From the cell containing the given text, extract its center point as (x, y) coordinate. 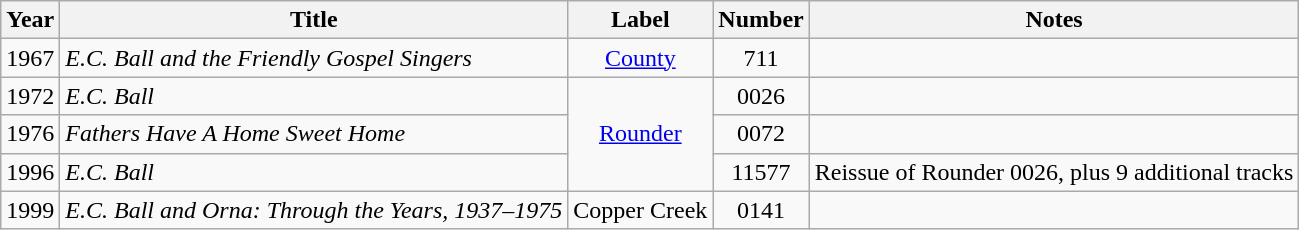
Notes (1054, 20)
0141 (761, 210)
0072 (761, 134)
1972 (30, 96)
1999 (30, 210)
11577 (761, 172)
1967 (30, 58)
Reissue of Rounder 0026, plus 9 additional tracks (1054, 172)
711 (761, 58)
1976 (30, 134)
Copper Creek (640, 210)
0026 (761, 96)
Title (314, 20)
Label (640, 20)
County (640, 58)
Rounder (640, 134)
Number (761, 20)
1996 (30, 172)
E.C. Ball and Orna: Through the Years, 1937–1975 (314, 210)
Year (30, 20)
E.C. Ball and the Friendly Gospel Singers (314, 58)
Fathers Have A Home Sweet Home (314, 134)
